Provide the (X, Y) coordinate of the cell's center where the given text is located.  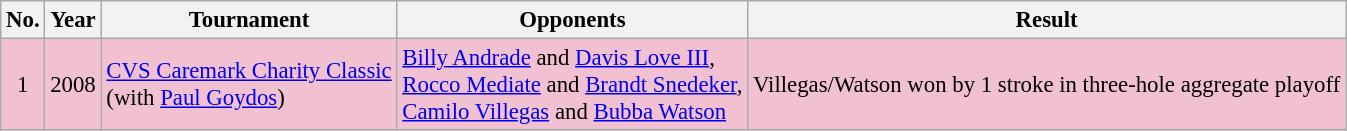
No. (23, 20)
2008 (73, 85)
1 (23, 85)
Result (1047, 20)
Billy Andrade and Davis Love III, Rocco Mediate and Brandt Snedeker, Camilo Villegas and Bubba Watson (572, 85)
CVS Caremark Charity Classic(with Paul Goydos) (249, 85)
Opponents (572, 20)
Year (73, 20)
Villegas/Watson won by 1 stroke in three-hole aggregate playoff (1047, 85)
Tournament (249, 20)
